Output the [X, Y] coordinate of the center of the cell containing the given text.  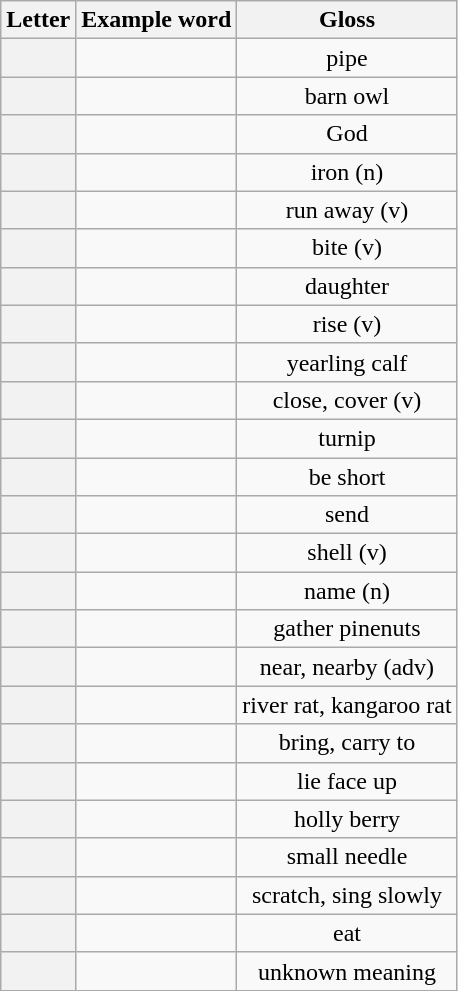
daughter [347, 286]
pipe [347, 58]
eat [347, 933]
Gloss [347, 20]
unknown meaning [347, 971]
bite (v) [347, 248]
river rat, kangaroo rat [347, 705]
scratch, sing slowly [347, 895]
yearling calf [347, 362]
name (n) [347, 591]
lie face up [347, 781]
turnip [347, 438]
near, nearby (adv) [347, 667]
small needle [347, 857]
Example word [156, 20]
shell (v) [347, 553]
iron (n) [347, 172]
Letter [38, 20]
holly berry [347, 819]
barn owl [347, 96]
be short [347, 477]
close, cover (v) [347, 400]
send [347, 515]
rise (v) [347, 324]
run away (v) [347, 210]
God [347, 134]
bring, carry to [347, 743]
gather pinenuts [347, 629]
